Scan for the cell matching the given text and deliver its [X, Y] coordinate at center. 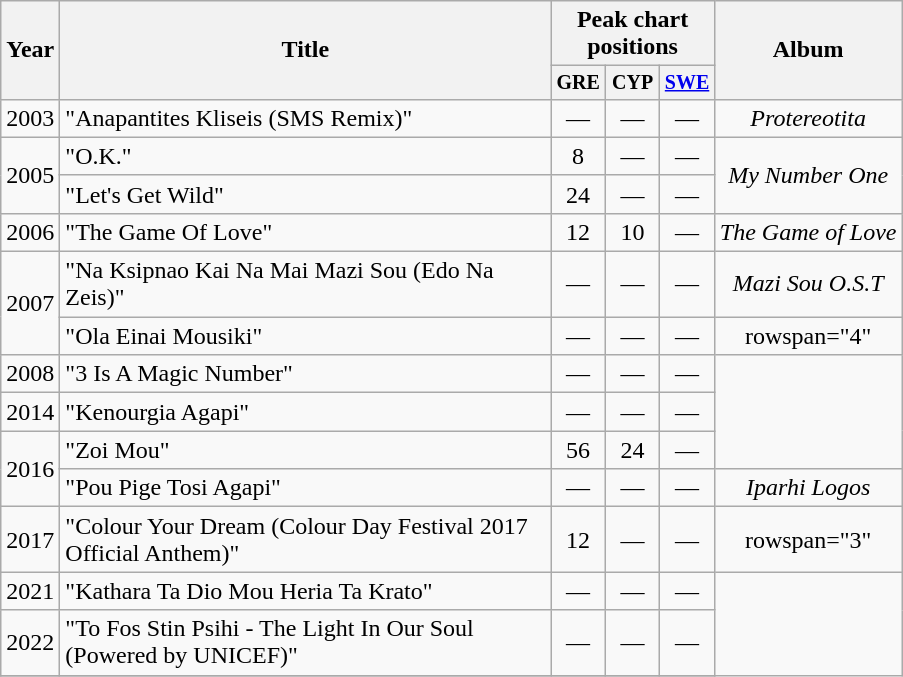
SWE [687, 82]
2003 [30, 118]
"Pou Pige Tosi Agapi" [306, 488]
rowspan="3" [808, 540]
My Number One [808, 175]
Title [306, 50]
"Na Ksipnao Kai Na Mai Mazi Sou (Edo Na Zeis)" [306, 284]
GRE [578, 82]
"Let's Get Wild" [306, 194]
2007 [30, 304]
rowspan="4" [808, 336]
2016 [30, 469]
"The Game Of Love" [306, 232]
"Kathara Ta Dio Mou Heria Ta Krato" [306, 591]
"Zoi Mou" [306, 450]
2021 [30, 591]
"Kenourgia Agapi" [306, 412]
8 [578, 156]
"To Fos Stin Psihi - The Light In Our Soul (Powered by UNICEF)" [306, 642]
"O.K." [306, 156]
CYP [632, 82]
Protereotita [808, 118]
The Game of Love [808, 232]
56 [578, 450]
Iparhi Logos [808, 488]
"Colour Your Dream (Colour Day Festival 2017 Official Anthem)" [306, 540]
"Ola Einai Mousiki" [306, 336]
"3 Is A Magic Number" [306, 374]
2006 [30, 232]
Album [808, 50]
Year [30, 50]
Mazi Sou O.S.T [808, 284]
Peak chart positions [632, 34]
2014 [30, 412]
2017 [30, 540]
2022 [30, 642]
10 [632, 232]
2005 [30, 175]
"Anapantites Kliseis (SMS Remix)" [306, 118]
2008 [30, 374]
